Output the (x, y) coordinate of the center of the cell containing the given text.  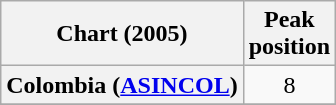
Colombia (ASINCOL) (122, 85)
Chart (2005) (122, 34)
8 (289, 85)
Peak position (289, 34)
